Determine the (X, Y) coordinate at the center of the cell enclosing the given text.  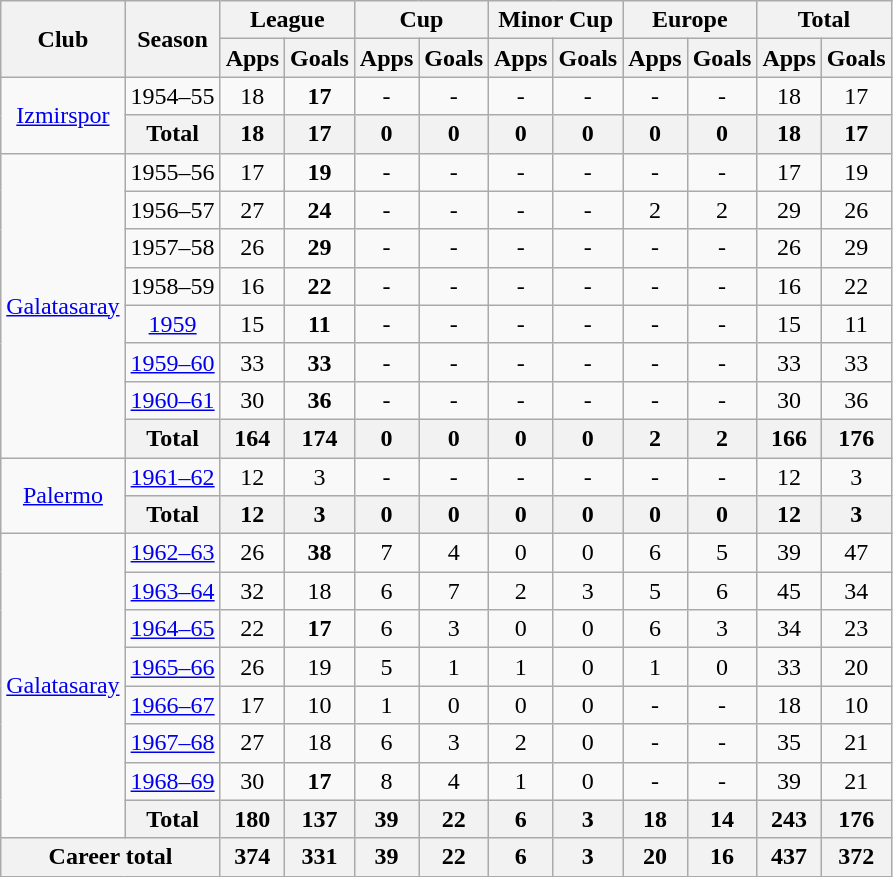
35 (789, 743)
164 (252, 438)
Career total (110, 857)
331 (320, 857)
1963–64 (172, 591)
1954–55 (172, 96)
23 (856, 629)
1968–69 (172, 781)
Season (172, 39)
47 (856, 553)
1959 (172, 324)
137 (320, 819)
1960–61 (172, 400)
Izmirspor (63, 115)
Cup (421, 20)
38 (320, 553)
1956–57 (172, 210)
1961–62 (172, 477)
Club (63, 39)
8 (386, 781)
14 (722, 819)
24 (320, 210)
League (287, 20)
1957–58 (172, 248)
Europe (690, 20)
1959–60 (172, 362)
1955–56 (172, 172)
166 (789, 438)
174 (320, 438)
437 (789, 857)
372 (856, 857)
Palermo (63, 496)
32 (252, 591)
374 (252, 857)
180 (252, 819)
1966–67 (172, 705)
1965–66 (172, 667)
1958–59 (172, 286)
1964–65 (172, 629)
243 (789, 819)
Minor Cup (556, 20)
45 (789, 591)
1962–63 (172, 553)
1967–68 (172, 743)
